Search for the cell housing the specified text and yield its [X, Y] center coordinate. 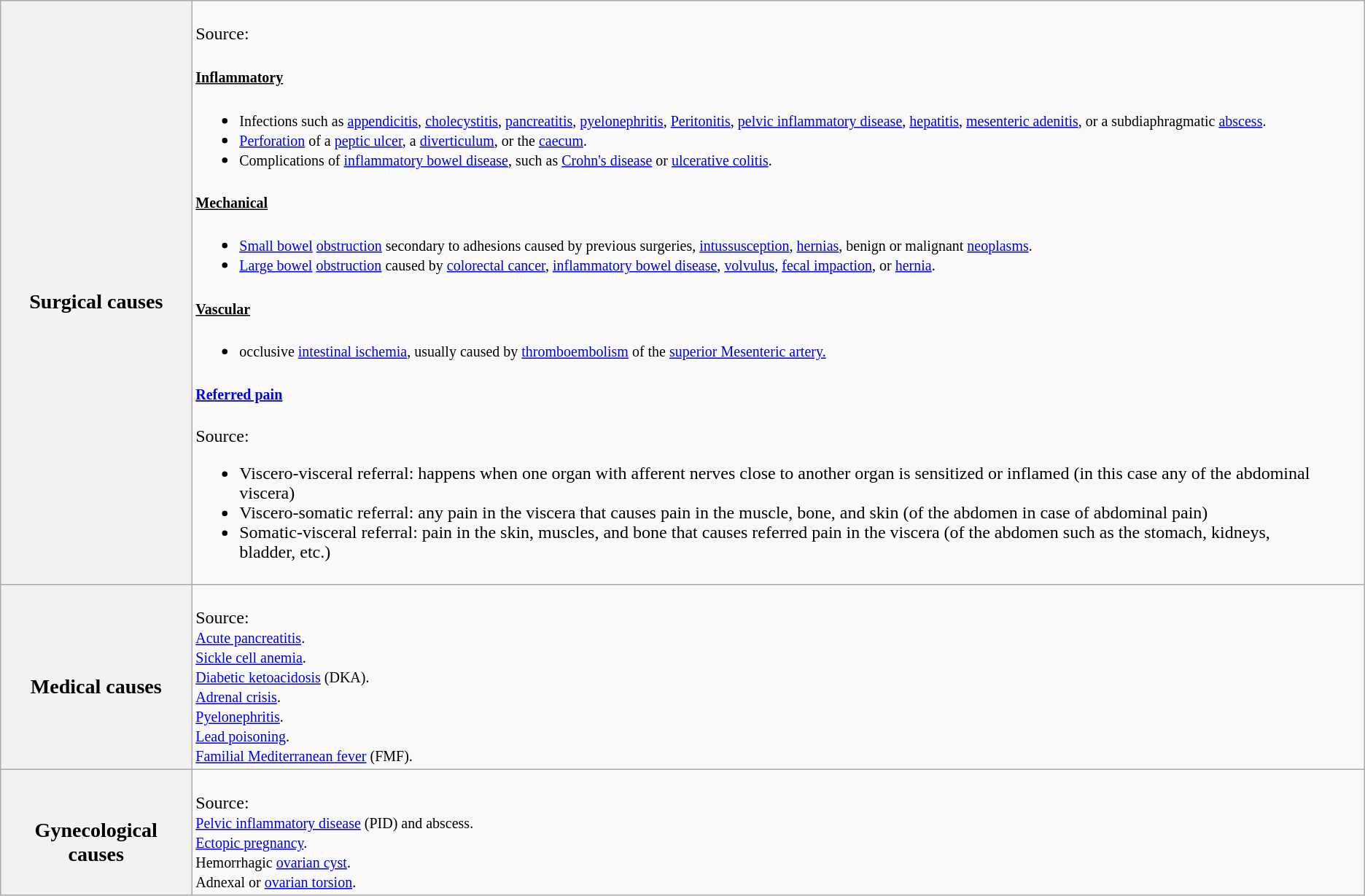
Medical causes [96, 677]
Surgical causes [96, 292]
Gynecological causes [96, 833]
Source:Pelvic inflammatory disease (PID) and abscess.Ectopic pregnancy.Hemorrhagic ovarian cyst.Adnexal or ovarian torsion. [779, 833]
